Pinpoint the cell where the given text exists, returning its [x, y] midpoint coordinate. 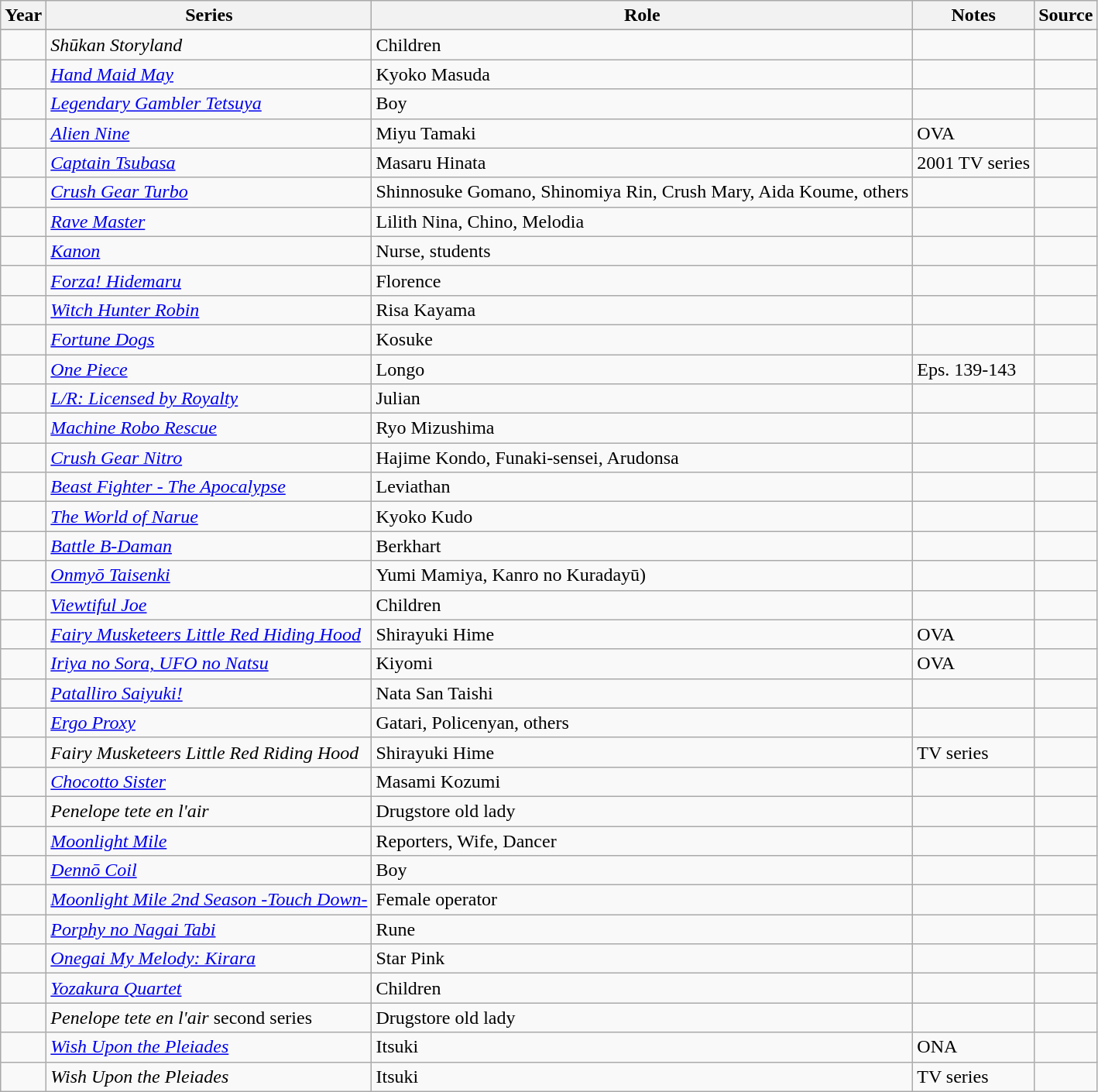
Notes [974, 15]
Shinnosuke Gomano, Shinomiya Rin, Crush Mary, Aida Koume, others [643, 192]
Miyu Tamaki [643, 133]
Julian [643, 399]
Penelope tete en l'air second series [209, 1018]
Leviathan [643, 487]
Beast Fighter - The Apocalypse [209, 487]
2001 TV series [974, 163]
Masaru Hinata [643, 163]
Nata San Taishi [643, 693]
Ergo Proxy [209, 723]
Lilith Nina, Chino, Melodia [643, 221]
Viewtiful Joe [209, 605]
Yumi Mamiya, Kanro no Kuradayū) [643, 575]
The World of Narue [209, 517]
Hand Maid May [209, 74]
Masami Kozumi [643, 781]
Crush Gear Nitro [209, 458]
Gatari, Policenyan, others [643, 723]
Fairy Musketeers Little Red Riding Hood [209, 752]
Risa Kayama [643, 310]
Reporters, Wife, Dancer [643, 840]
Eps. 139-143 [974, 369]
Berkhart [643, 546]
Rave Master [209, 221]
Witch Hunter Robin [209, 310]
Longo [643, 369]
Porphy no Nagai Tabi [209, 929]
Moonlight Mile [209, 840]
Nurse, students [643, 251]
Star Pink [643, 959]
Fortune Dogs [209, 339]
Chocotto Sister [209, 781]
Alien Nine [209, 133]
L/R: Licensed by Royalty [209, 399]
Penelope tete en l'air [209, 811]
Iriya no Sora, UFO no Natsu [209, 664]
Source [1065, 15]
Fairy Musketeers Little Red Hiding Hood [209, 634]
Kiyomi [643, 664]
Dennō Coil [209, 871]
Year [23, 15]
Captain Tsubasa [209, 163]
Hajime Kondo, Funaki-sensei, Arudonsa [643, 458]
Legendary Gambler Tetsuya [209, 104]
Forza! Hidemaru [209, 280]
Series [209, 15]
Onegai My Melody: Kirara [209, 959]
Battle B-Daman [209, 546]
Yozakura Quartet [209, 988]
Female operator [643, 900]
Patalliro Saiyuki! [209, 693]
Role [643, 15]
Florence [643, 280]
Ryo Mizushima [643, 428]
One Piece [209, 369]
ONA [974, 1047]
Machine Robo Rescue [209, 428]
Rune [643, 929]
Kanon [209, 251]
Kyoko Masuda [643, 74]
Moonlight Mile 2nd Season -Touch Down- [209, 900]
Crush Gear Turbo [209, 192]
Kyoko Kudo [643, 517]
Shūkan Storyland [209, 45]
Onmyō Taisenki [209, 575]
Kosuke [643, 339]
